Locate the cell with the specified text and output its (x, y) center coordinate. 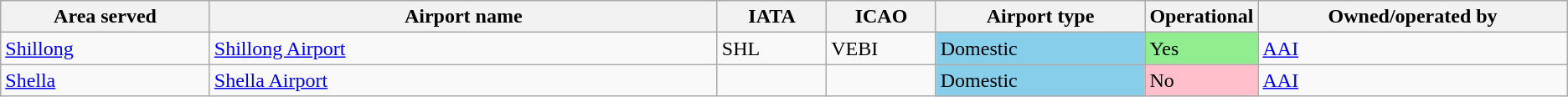
No (1201, 80)
IATA (771, 17)
ICAO (881, 17)
Owned/operated by (1412, 17)
Shella Airport (463, 80)
Shillong Airport (463, 48)
Area served (106, 17)
Operational (1201, 17)
SHL (771, 48)
Yes (1201, 48)
Shella (106, 80)
Airport type (1040, 17)
Shillong (106, 48)
Airport name (463, 17)
VEBI (881, 48)
